Return [X, Y] of the center of cell containing provided text 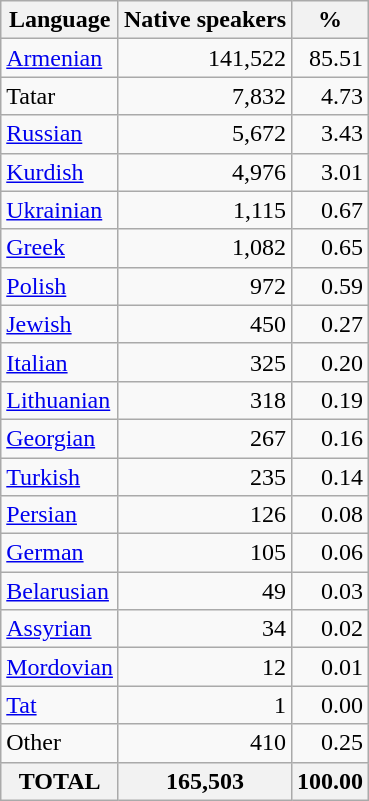
% [330, 20]
Polish [60, 286]
235 [204, 477]
Assyrian [60, 629]
0.08 [330, 515]
1,082 [204, 248]
Turkish [60, 477]
165,503 [204, 781]
0.67 [330, 210]
0.20 [330, 362]
100.00 [330, 781]
0.16 [330, 438]
3.43 [330, 134]
Jewish [60, 324]
TOTAL [60, 781]
Native speakers [204, 20]
Persian [60, 515]
34 [204, 629]
Kurdish [60, 172]
318 [204, 400]
5,672 [204, 134]
972 [204, 286]
Russian [60, 134]
Lithuanian [60, 400]
0.03 [330, 591]
7,832 [204, 96]
1,115 [204, 210]
0.06 [330, 553]
0.01 [330, 667]
105 [204, 553]
Ukrainian [60, 210]
0.14 [330, 477]
Armenian [60, 58]
Belarusian [60, 591]
267 [204, 438]
Language [60, 20]
Tatar [60, 96]
0.25 [330, 743]
4,976 [204, 172]
0.65 [330, 248]
450 [204, 324]
49 [204, 591]
12 [204, 667]
126 [204, 515]
0.19 [330, 400]
Other [60, 743]
0.02 [330, 629]
141,522 [204, 58]
410 [204, 743]
325 [204, 362]
4.73 [330, 96]
0.00 [330, 705]
Georgian [60, 438]
Tat [60, 705]
German [60, 553]
3.01 [330, 172]
0.59 [330, 286]
Italian [60, 362]
85.51 [330, 58]
Mordovian [60, 667]
0.27 [330, 324]
1 [204, 705]
Greek [60, 248]
